Locate the cell with the specified text and output its (X, Y) center coordinate. 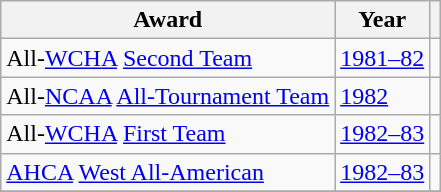
AHCA West All-American (168, 172)
1981–82 (382, 58)
All-WCHA Second Team (168, 58)
All-NCAA All-Tournament Team (168, 96)
Year (382, 20)
All-WCHA First Team (168, 134)
1982 (382, 96)
Award (168, 20)
